For the text-containing cell, return its midpoint in (X, Y) coordinate format. 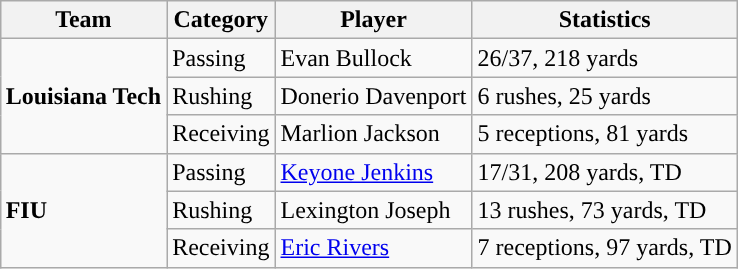
17/31, 208 yards, TD (604, 172)
13 rushes, 73 yards, TD (604, 210)
Statistics (604, 20)
Player (374, 20)
6 rushes, 25 yards (604, 96)
Lexington Joseph (374, 210)
26/37, 218 yards (604, 58)
5 receptions, 81 yards (604, 134)
Marlion Jackson (374, 134)
Keyone Jenkins (374, 172)
Donerio Davenport (374, 96)
FIU (83, 210)
Category (221, 20)
Eric Rivers (374, 248)
Evan Bullock (374, 58)
7 receptions, 97 yards, TD (604, 248)
Louisiana Tech (83, 96)
Team (83, 20)
